Identify which cell holds the provided text, then report its [x, y] central coordinate. 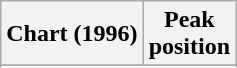
Peakposition [189, 34]
Chart (1996) [72, 34]
